Scan for the cell matching the given text and deliver its (X, Y) coordinate at center. 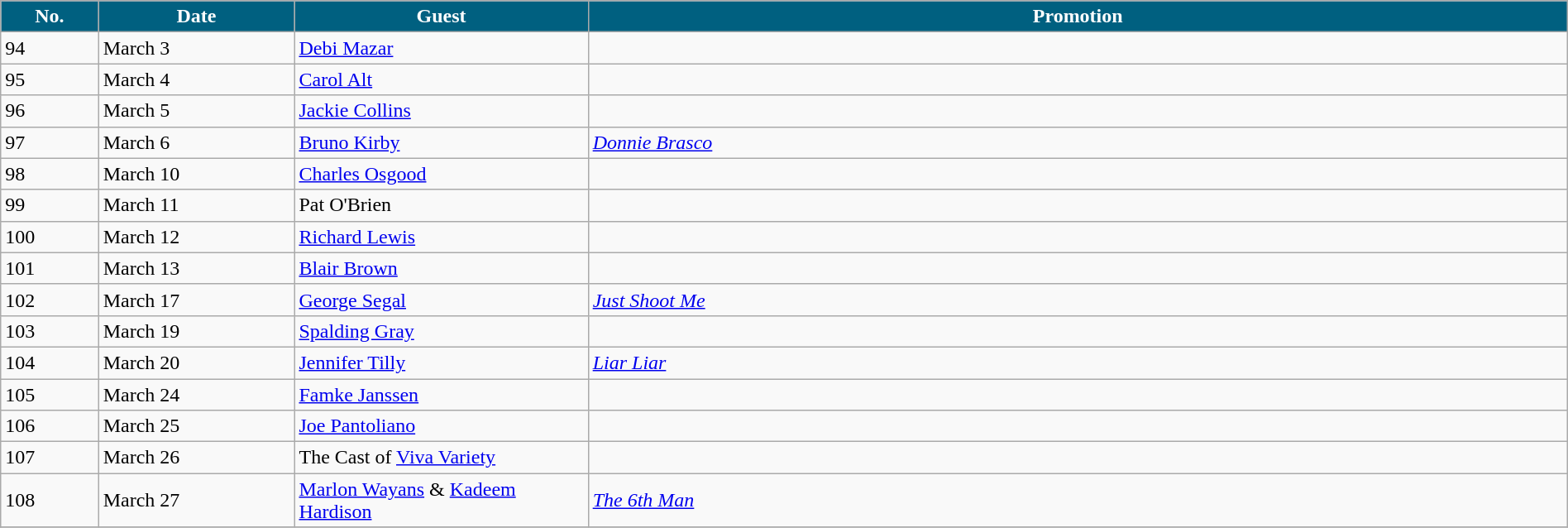
March 10 (197, 174)
George Segal (442, 300)
The 6th Man (1078, 500)
106 (50, 426)
Bruno Kirby (442, 142)
Pat O'Brien (442, 205)
March 17 (197, 300)
97 (50, 142)
103 (50, 331)
Liar Liar (1078, 362)
Richard Lewis (442, 237)
94 (50, 48)
107 (50, 458)
105 (50, 395)
99 (50, 205)
March 5 (197, 111)
March 24 (197, 395)
Just Shoot Me (1078, 300)
Promotion (1078, 17)
98 (50, 174)
The Cast of Viva Variety (442, 458)
Debi Mazar (442, 48)
March 6 (197, 142)
Famke Janssen (442, 395)
March 25 (197, 426)
Date (197, 17)
March 4 (197, 79)
101 (50, 268)
Marlon Wayans & Kadeem Hardison (442, 500)
95 (50, 79)
100 (50, 237)
March 20 (197, 362)
March 13 (197, 268)
Blair Brown (442, 268)
102 (50, 300)
March 27 (197, 500)
March 26 (197, 458)
Donnie Brasco (1078, 142)
Charles Osgood (442, 174)
March 19 (197, 331)
March 3 (197, 48)
108 (50, 500)
March 11 (197, 205)
Jennifer Tilly (442, 362)
Guest (442, 17)
March 12 (197, 237)
96 (50, 111)
Carol Alt (442, 79)
No. (50, 17)
Jackie Collins (442, 111)
Spalding Gray (442, 331)
104 (50, 362)
Joe Pantoliano (442, 426)
